Find where the given text appears and provide that cell's center as (X, Y) coordinate. 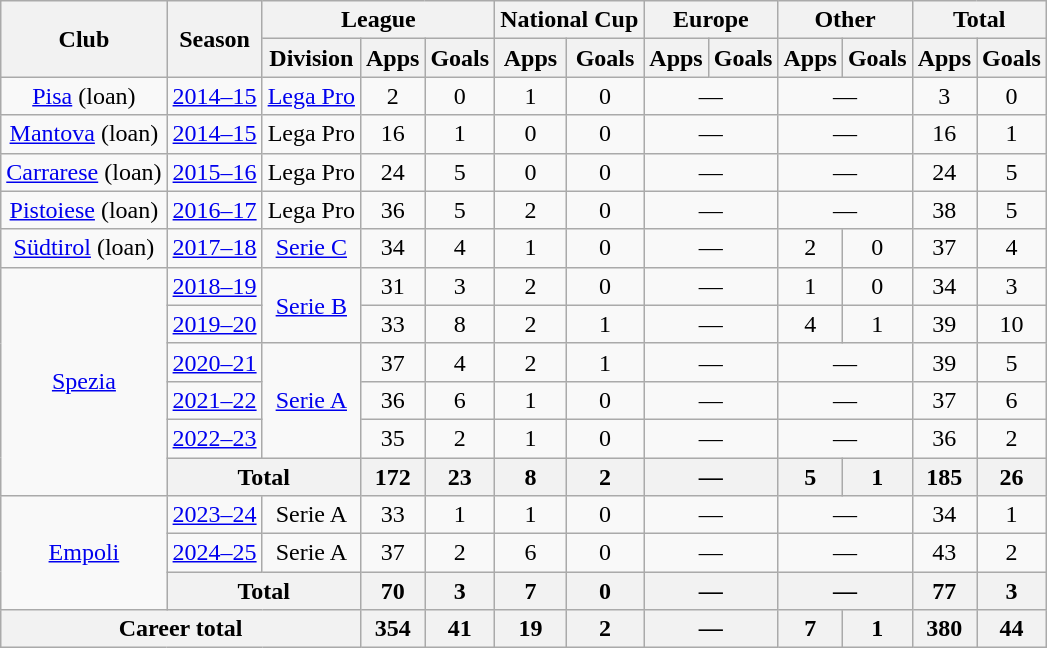
26 (1012, 477)
172 (392, 477)
Europe (711, 20)
Other (845, 20)
35 (392, 438)
380 (944, 629)
43 (944, 553)
2017–18 (214, 248)
354 (392, 629)
41 (460, 629)
Division (311, 58)
2024–25 (214, 553)
23 (460, 477)
Pistoiese (loan) (84, 210)
77 (944, 591)
2023–24 (214, 515)
Pisa (loan) (84, 96)
2019–20 (214, 324)
2020–21 (214, 362)
Empoli (84, 553)
Carrarese (loan) (84, 172)
Club (84, 39)
Mantova (loan) (84, 134)
2018–19 (214, 286)
National Cup (570, 20)
Südtirol (loan) (84, 248)
70 (392, 591)
10 (1012, 324)
Spezia (84, 381)
Serie B (311, 305)
19 (531, 629)
Season (214, 39)
2021–22 (214, 400)
2016–17 (214, 210)
League (378, 20)
31 (392, 286)
Serie C (311, 248)
Career total (181, 629)
44 (1012, 629)
185 (944, 477)
2022–23 (214, 438)
2015–16 (214, 172)
38 (944, 210)
